Provide the [x, y] coordinate of the cell's center where the given text is located.  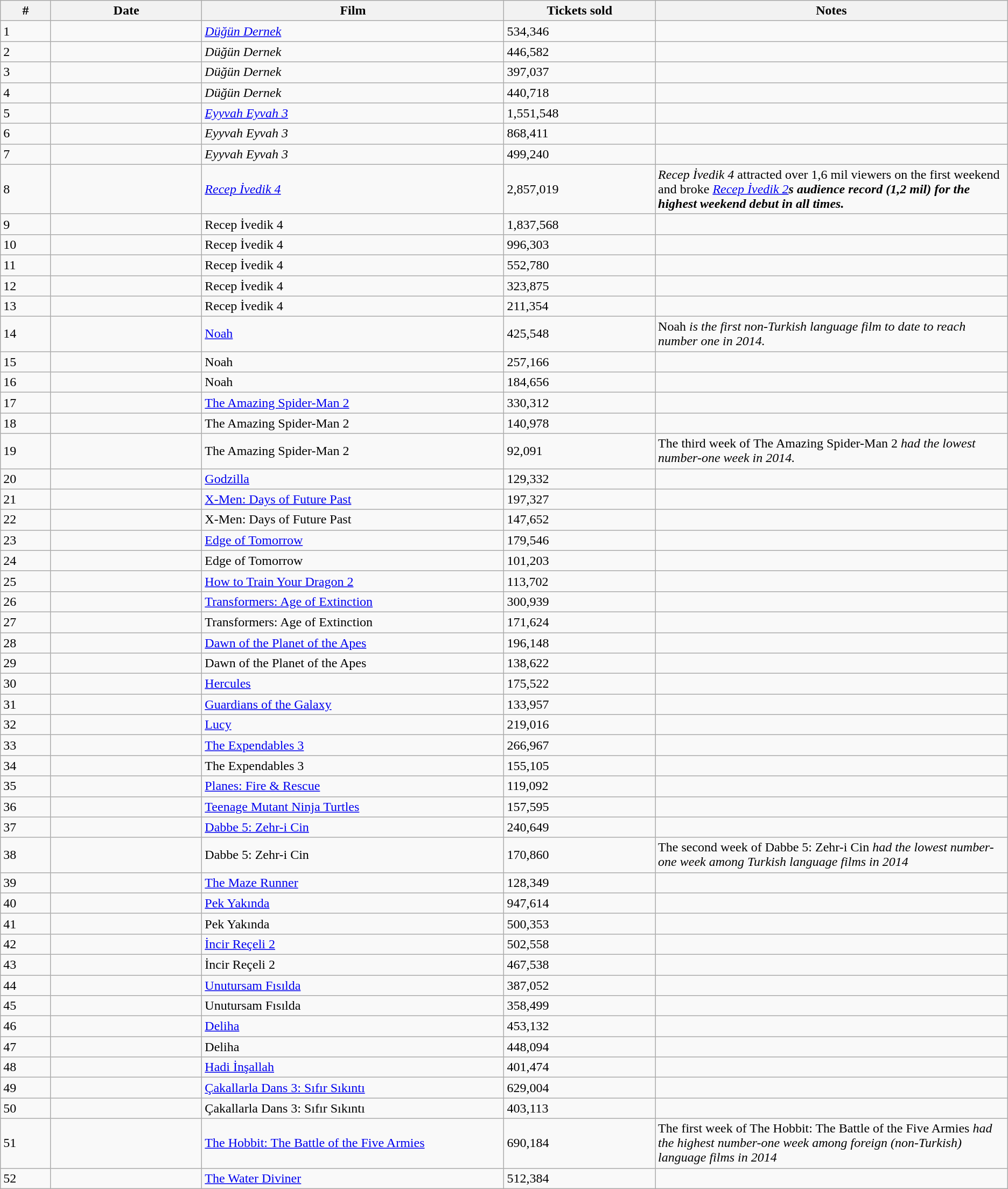
23 [26, 540]
266,967 [579, 745]
425,548 [579, 334]
32 [26, 725]
48 [26, 1067]
26 [26, 602]
The third week of The Amazing Spider-Man 2 had the lowest number-one week in 2014. [831, 451]
1 [26, 31]
403,113 [579, 1108]
179,546 [579, 540]
Film [353, 11]
11 [26, 265]
300,939 [579, 602]
155,105 [579, 766]
29 [26, 663]
46 [26, 1026]
44 [26, 985]
13 [26, 306]
34 [26, 766]
512,384 [579, 1178]
The first week of The Hobbit: The Battle of the Five Armies had the highest number-one week among foreign (non-Turkish) language films in 2014 [831, 1143]
19 [26, 451]
Lucy [353, 725]
18 [26, 423]
Teenage Mutant Ninja Turtles [353, 807]
446,582 [579, 52]
1,837,568 [579, 224]
The Maze Runner [353, 883]
184,656 [579, 382]
35 [26, 786]
92,091 [579, 451]
16 [26, 382]
453,132 [579, 1026]
30 [26, 684]
502,558 [579, 944]
140,978 [579, 423]
119,092 [579, 786]
27 [26, 622]
33 [26, 745]
211,354 [579, 306]
170,860 [579, 855]
3 [26, 72]
240,649 [579, 827]
25 [26, 581]
Noah is the first non-Turkish language film to date to reach number one in 2014. [831, 334]
52 [26, 1178]
Hercules [353, 684]
4 [26, 93]
38 [26, 855]
101,203 [579, 561]
552,780 [579, 265]
43 [26, 964]
How to Train Your Dragon 2 [353, 581]
397,037 [579, 72]
129,332 [579, 479]
629,004 [579, 1088]
996,303 [579, 244]
10 [26, 244]
The Hobbit: The Battle of the Five Armies [353, 1143]
257,166 [579, 362]
147,652 [579, 520]
138,622 [579, 663]
40 [26, 903]
330,312 [579, 403]
467,538 [579, 964]
Date [126, 11]
21 [26, 499]
401,474 [579, 1067]
14 [26, 334]
868,411 [579, 134]
113,702 [579, 581]
47 [26, 1047]
45 [26, 1006]
690,184 [579, 1143]
196,148 [579, 642]
440,718 [579, 93]
387,052 [579, 985]
500,353 [579, 924]
Hadi İnşallah [353, 1067]
157,595 [579, 807]
Planes: Fire & Rescue [353, 786]
39 [26, 883]
15 [26, 362]
534,346 [579, 31]
31 [26, 704]
448,094 [579, 1047]
197,327 [579, 499]
6 [26, 134]
# [26, 11]
7 [26, 154]
Tickets sold [579, 11]
24 [26, 561]
499,240 [579, 154]
2 [26, 52]
20 [26, 479]
51 [26, 1143]
22 [26, 520]
358,499 [579, 1006]
133,957 [579, 704]
171,624 [579, 622]
12 [26, 286]
128,349 [579, 883]
219,016 [579, 725]
The second week of Dabbe 5: Zehr-i Cin had the lowest number-one week among Turkish language films in 2014 [831, 855]
Notes [831, 11]
The Water Diviner [353, 1178]
42 [26, 944]
41 [26, 924]
323,875 [579, 286]
175,522 [579, 684]
Godzilla [353, 479]
50 [26, 1108]
37 [26, 827]
9 [26, 224]
49 [26, 1088]
8 [26, 189]
947,614 [579, 903]
36 [26, 807]
1,551,548 [579, 113]
Guardians of the Galaxy [353, 704]
2,857,019 [579, 189]
28 [26, 642]
17 [26, 403]
5 [26, 113]
